Scan for the cell matching the given text and deliver its [X, Y] coordinate at center. 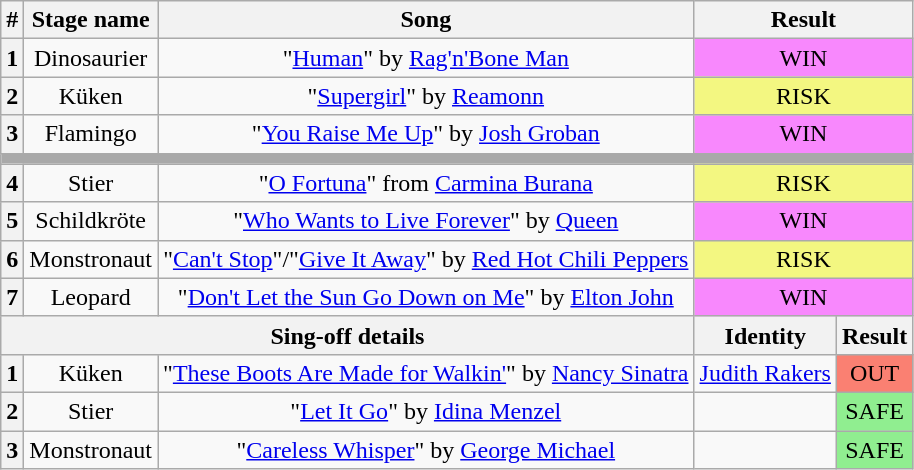
"Can't Stop"/"Give It Away" by Red Hot Chili Peppers [426, 259]
Dinosaurier [91, 58]
Song [426, 20]
"O Fortuna" from Carmina Burana [426, 183]
Leopard [91, 297]
Identity [765, 335]
# [12, 20]
"Let It Go" by Idina Menzel [426, 411]
"Human" by Rag'n'Bone Man [426, 58]
4 [12, 183]
"You Raise Me Up" by Josh Groban [426, 134]
Judith Rakers [765, 373]
Stage name [91, 20]
7 [12, 297]
"These Boots Are Made for Walkin'" by Nancy Sinatra [426, 373]
Flamingo [91, 134]
6 [12, 259]
5 [12, 221]
"Who Wants to Live Forever" by Queen [426, 221]
"Don't Let the Sun Go Down on Me" by Elton John [426, 297]
OUT [874, 373]
"Careless Whisper" by George Michael [426, 449]
Sing-off details [348, 335]
"Supergirl" by Reamonn [426, 96]
Schildkröte [91, 221]
